Extract the [x, y] coordinate from the center of the cell holding the provided text.  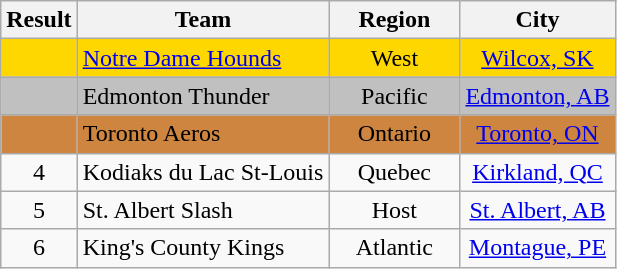
Team [203, 20]
Kodiaks du Lac St-Louis [203, 172]
6 [39, 248]
Quebec [394, 172]
Toronto Aeros [203, 134]
Host [394, 210]
St. Albert Slash [203, 210]
St. Albert, AB [538, 210]
5 [39, 210]
Result [39, 20]
Notre Dame Hounds [203, 58]
Region [394, 20]
4 [39, 172]
City [538, 20]
Ontario [394, 134]
Kirkland, QC [538, 172]
Atlantic [394, 248]
Montague, PE [538, 248]
West [394, 58]
Toronto, ON [538, 134]
Edmonton Thunder [203, 96]
Pacific [394, 96]
Edmonton, AB [538, 96]
Wilcox, SK [538, 58]
King's County Kings [203, 248]
